Output the [X, Y] coordinate of the center of the cell containing the given text.  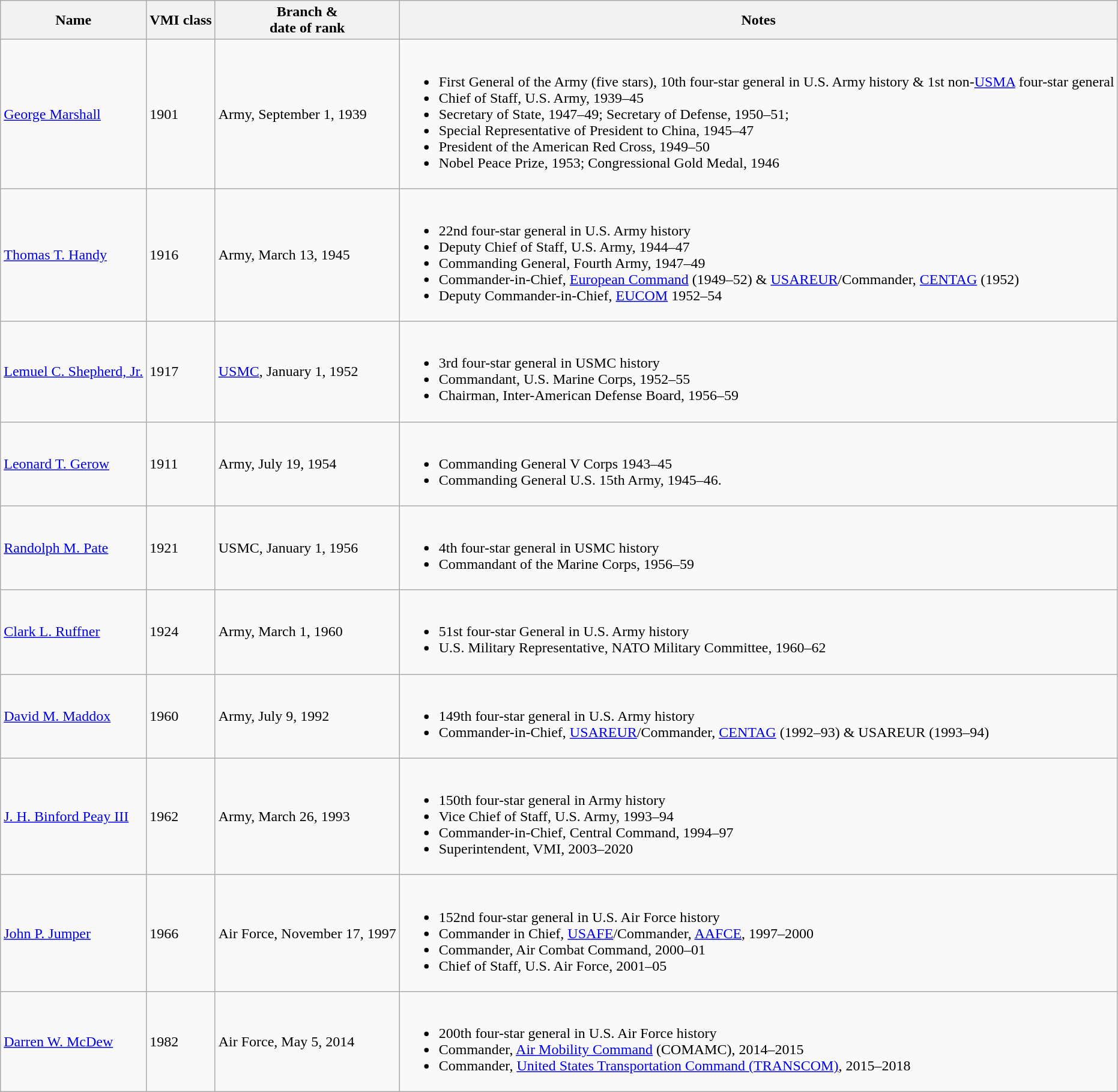
Air Force, November 17, 1997 [307, 933]
George Marshall [73, 114]
Name [73, 20]
1966 [181, 933]
Commanding General V Corps 1943–45Commanding General U.S. 15th Army, 1945–46. [758, 464]
Army, March 26, 1993 [307, 816]
David M. Maddox [73, 716]
51st four-star General in U.S. Army historyU.S. Military Representative, NATO Military Committee, 1960–62 [758, 632]
Air Force, May 5, 2014 [307, 1042]
Randolph M. Pate [73, 548]
VMI class [181, 20]
Branch & date of rank [307, 20]
Army, July 9, 1992 [307, 716]
Lemuel C. Shepherd, Jr. [73, 371]
Army, March 1, 1960 [307, 632]
1924 [181, 632]
Leonard T. Gerow [73, 464]
1962 [181, 816]
1921 [181, 548]
1901 [181, 114]
4th four-star general in USMC historyCommandant of the Marine Corps, 1956–59 [758, 548]
J. H. Binford Peay III [73, 816]
3rd four-star general in USMC historyCommandant, U.S. Marine Corps, 1952–55Chairman, Inter-American Defense Board, 1956–59 [758, 371]
USMC, January 1, 1952 [307, 371]
Clark L. Ruffner [73, 632]
Darren W. McDew [73, 1042]
Thomas T. Handy [73, 255]
1916 [181, 255]
1960 [181, 716]
Army, July 19, 1954 [307, 464]
Notes [758, 20]
149th four-star general in U.S. Army historyCommander-in-Chief, USAREUR/Commander, CENTAG (1992–93) & USAREUR (1993–94) [758, 716]
1911 [181, 464]
USMC, January 1, 1956 [307, 548]
Army, September 1, 1939 [307, 114]
1917 [181, 371]
1982 [181, 1042]
John P. Jumper [73, 933]
Army, March 13, 1945 [307, 255]
